From the cell containing the given text, extract its center point as (X, Y) coordinate. 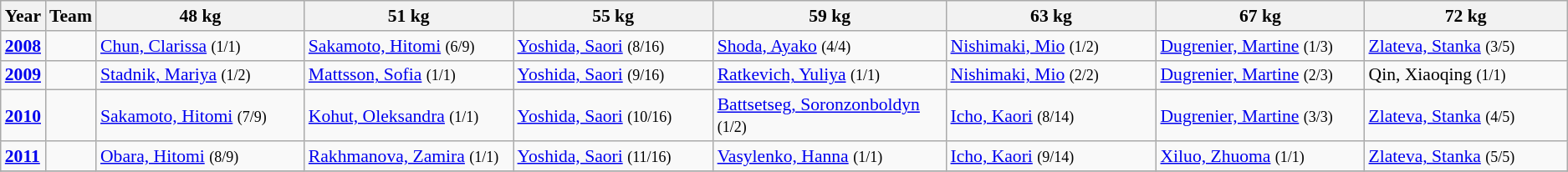
Zlateva, Stanka (5/5) (1465, 156)
Kohut, Oleksandra (1/1) (409, 115)
59 kg (830, 16)
Icho, Kaori (9/14) (1050, 156)
Stadnik, Mariya (1/2) (201, 75)
2009 (23, 75)
Sakamoto, Hitomi (7/9) (201, 115)
Mattsson, Sofia (1/1) (409, 75)
Rakhmanova, Zamira (1/1) (409, 156)
Nishimaki, Mio (1/2) (1050, 46)
2010 (23, 115)
72 kg (1465, 16)
48 kg (201, 16)
Chun, Clarissa (1/1) (201, 46)
2008 (23, 46)
Shoda, Ayako (4/4) (830, 46)
Ratkevich, Yuliya (1/1) (830, 75)
Yoshida, Saori (8/16) (614, 46)
Dugrenier, Martine (2/3) (1259, 75)
51 kg (409, 16)
Zlateva, Stanka (4/5) (1465, 115)
Dugrenier, Martine (1/3) (1259, 46)
Dugrenier, Martine (3/3) (1259, 115)
Year (23, 16)
Battsetseg, Soronzonboldyn (1/2) (830, 115)
Vasylenko, Hanna (1/1) (830, 156)
Qin, Xiaoqing (1/1) (1465, 75)
Nishimaki, Mio (2/2) (1050, 75)
2011 (23, 156)
Obara, Hitomi (8/9) (201, 156)
Zlateva, Stanka (3/5) (1465, 46)
Yoshida, Saori (9/16) (614, 75)
Yoshida, Saori (11/16) (614, 156)
Sakamoto, Hitomi (6/9) (409, 46)
Team (70, 16)
Icho, Kaori (8/14) (1050, 115)
55 kg (614, 16)
Xiluo, Zhuoma (1/1) (1259, 156)
63 kg (1050, 16)
Yoshida, Saori (10/16) (614, 115)
67 kg (1259, 16)
